Output the (X, Y) coordinate of the center of the cell containing the given text.  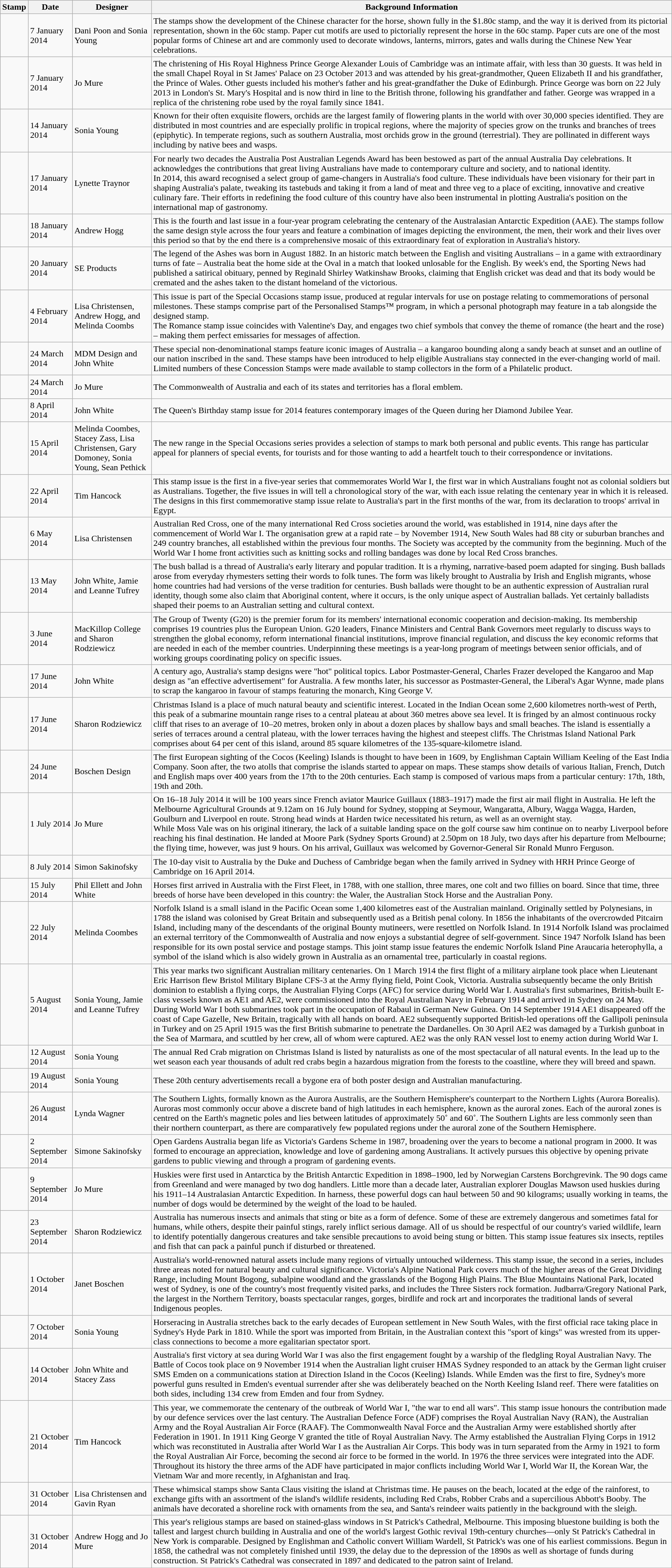
Designer (112, 7)
8 April 2014 (50, 410)
8 July 2014 (50, 866)
Lisa Christensen and Gavin Ryan (112, 1499)
4 February 2014 (50, 316)
John White and Stacey Zass (112, 1375)
7 October 2014 (50, 1332)
1 July 2014 (50, 824)
Phil Ellett and John White (112, 890)
23 September 2014 (50, 1232)
Lisa Christensen (112, 538)
The Commonwealth of Australia and each of its states and territories has a floral emblem. (412, 387)
Lynette Traynor (112, 183)
Date (50, 7)
19 August 2014 (50, 1080)
9 September 2014 (50, 1189)
26 August 2014 (50, 1113)
The Queen's Birthday stamp issue for 2014 features contemporary images of the Queen during her Diamond Jubilee Year. (412, 410)
14 October 2014 (50, 1375)
John White, Jamie and Leanne Tufrey (112, 586)
SE Products (112, 268)
22 July 2014 (50, 932)
1 October 2014 (50, 1284)
Janet Boschen (112, 1284)
Simon Sakinofsky (112, 866)
Lisa Christensen, Andrew Hogg, and Melinda Coombs (112, 316)
12 August 2014 (50, 1057)
13 May 2014 (50, 586)
Simone Sakinofsky (112, 1151)
17 January 2014 (50, 183)
MacKillop College and Sharon Rodziewicz (112, 638)
2 September 2014 (50, 1151)
21 October 2014 (50, 1441)
Boschen Design (112, 772)
6 May 2014 (50, 538)
22 April 2014 (50, 496)
Melinda Coombes, Stacey Zass, Lisa Christensen, Gary Domoney, Sonia Young, Sean Pethick (112, 448)
14 January 2014 (50, 131)
15 April 2014 (50, 448)
15 July 2014 (50, 890)
Melinda Coombes (112, 932)
Background Information (412, 7)
Stamp (14, 7)
Dani Poon and Sonia Young (112, 35)
Andrew Hogg (112, 230)
18 January 2014 (50, 230)
Lynda Wagner (112, 1113)
Sonia Young, Jamie and Leanne Tufrey (112, 1004)
24 June 2014 (50, 772)
5 August 2014 (50, 1004)
MDM Design and John White (112, 359)
3 June 2014 (50, 638)
Andrew Hogg and Jo Mure (112, 1541)
20 January 2014 (50, 268)
These 20th century advertisements recall a bygone era of both poster design and Australian manufacturing. (412, 1080)
